Search for the cell housing the specified text and yield its [X, Y] center coordinate. 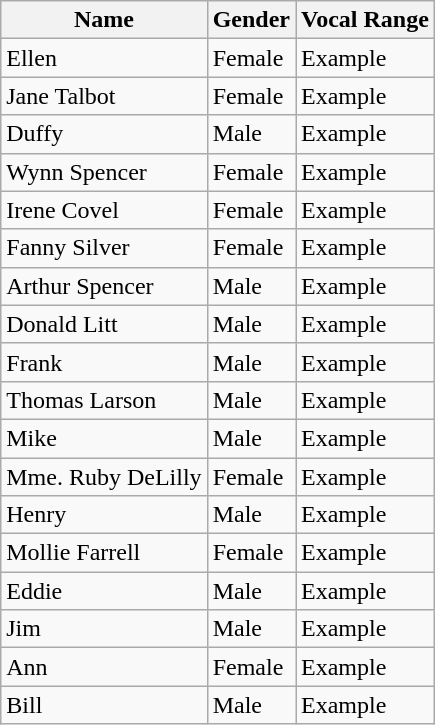
Vocal Range [366, 20]
Jim [104, 629]
Mme. Ruby DeLilly [104, 477]
Eddie [104, 591]
Duffy [104, 134]
Irene Covel [104, 210]
Jane Talbot [104, 96]
Frank [104, 362]
Fanny Silver [104, 248]
Ellen [104, 58]
Arthur Spencer [104, 286]
Henry [104, 515]
Bill [104, 705]
Mollie Farrell [104, 553]
Ann [104, 667]
Wynn Spencer [104, 172]
Name [104, 20]
Donald Litt [104, 324]
Mike [104, 438]
Thomas Larson [104, 400]
Gender [251, 20]
